Determine the (x, y) coordinate at the center of the cell enclosing the given text.  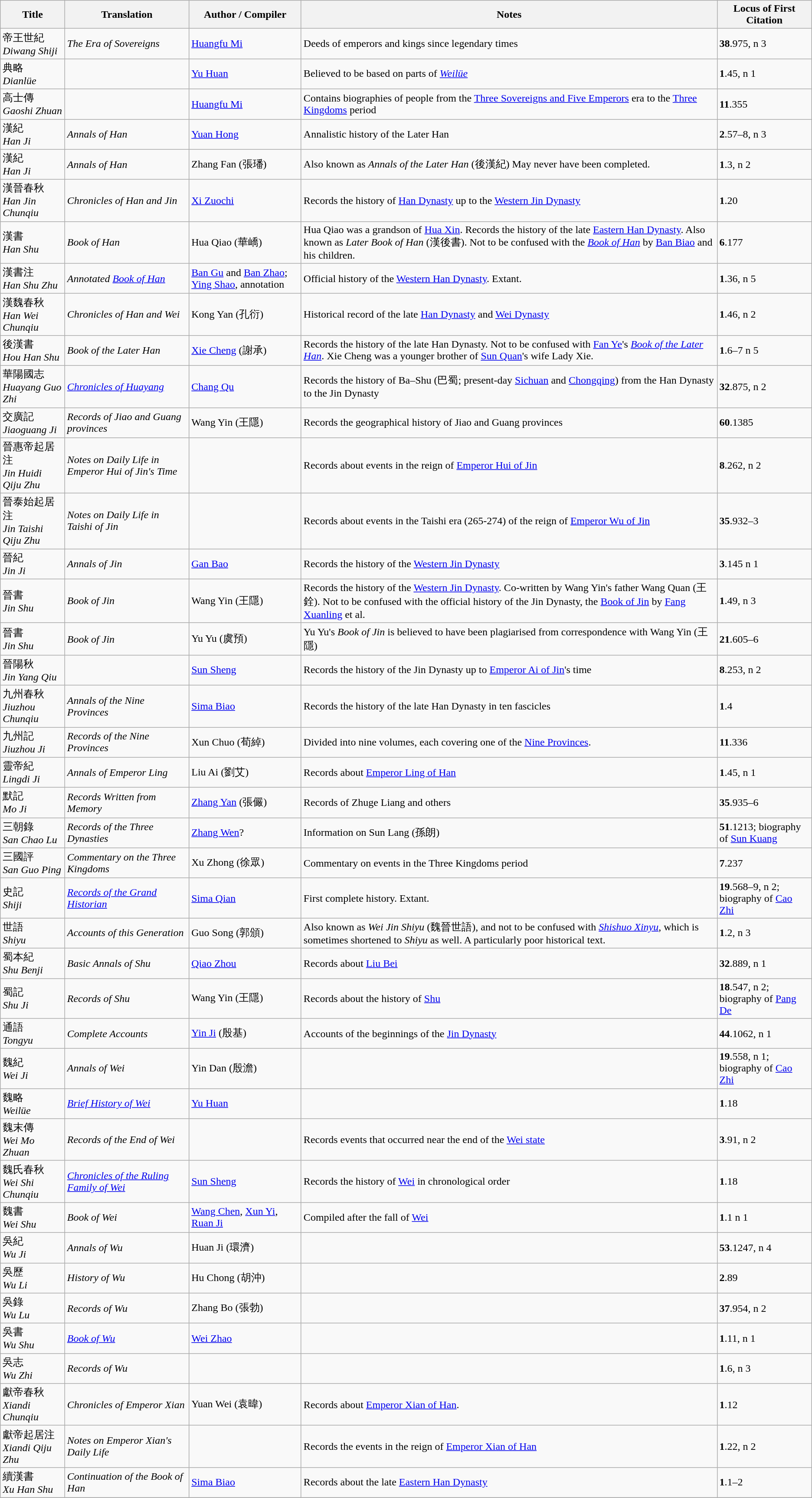
Notes (509, 15)
Annals of the Nine Provinces (127, 706)
35.932–3 (764, 521)
Chronicles of the Ruling Family of Wei (127, 1181)
6.177 (764, 242)
2.89 (764, 1278)
Compiled after the fall of Wei (509, 1218)
漢魏春秋 Han Wei Chunqiu (33, 314)
35.935–6 (764, 803)
交廣記 Jiaoguang Ji (33, 423)
1.4 (764, 706)
晉陽秋 Jin Yang Qiu (33, 670)
Records about Liu Bei (509, 963)
吳錄 Wu Lu (33, 1308)
Official history of the Western Han Dynasty. Extant. (509, 279)
魏略 Weilüe (33, 1104)
Wang Chen, Xun Yi, Ruan Ji (246, 1218)
Annalistic history of the Later Han (509, 134)
Guo Song (郭頒) (246, 933)
1.6–7 n 5 (764, 351)
1.20 (764, 200)
44.1062, n 1 (764, 1034)
21.605–6 (764, 639)
Chronicles of Han and Jin (127, 200)
7.237 (764, 863)
Commentary on the Three Kingdoms (127, 863)
2.57–8, n 3 (764, 134)
魏紀 Wei Ji (33, 1068)
Notes on Emperor Xian's Daily Life (127, 1447)
51.1213; biography of Sun Kuang (764, 833)
晉惠帝起居注 Jin Huidi Qiju Zhu (33, 466)
Yuan Wei (袁暐) (246, 1404)
Book of Wei (127, 1218)
Sima Qian (246, 898)
History of Wu (127, 1278)
Hua Qiao (華嶠) (246, 242)
Records of the Grand Historian (127, 898)
Zhang Bo (張勃) (246, 1308)
Yu Yu's Book of Jin is believed to have been plagiarised from correspondence with Wang Yin (王隱) (509, 639)
獻帝起居注 Xiandi Qiju Zhu (33, 1447)
高士傳 Gaoshi Zhuan (33, 104)
1.36, n 5 (764, 279)
Chronicles of Emperor Xian (127, 1404)
Believed to be based on parts of Weilüe (509, 74)
Annals of Wu (127, 1248)
吳志 Wu Zhi (33, 1369)
獻帝春秋 Xiandi Chunqiu (33, 1404)
Basic Annals of Shu (127, 963)
Annotated Book of Han (127, 279)
Notes on Daily Life in Emperor Hui of Jin's Time (127, 466)
Records the events in the reign of Emperor Xian of Han (509, 1447)
Records about Emperor Ling of Han (509, 772)
Accounts of the beginnings of the Jin Dynasty (509, 1034)
Author / Compiler (246, 15)
吳歷 Wu Li (33, 1278)
Title (33, 15)
Yuan Hong (246, 134)
Chronicles of Huayang (127, 386)
默記 Mo Ji (33, 803)
Annals of Jin (127, 564)
Kong Yan (孔衍) (246, 314)
The Era of Sovereigns (127, 44)
3.145 n 1 (764, 564)
37.954, n 2 (764, 1308)
晉泰始起居注 Jin Taishi Qiju Zhu (33, 521)
帝王世紀 Diwang Shiji (33, 44)
Hu Chong (胡沖) (246, 1278)
1.1–2 (764, 1482)
漢晉春秋 Han Jin Chunqiu (33, 200)
Zhang Wen? (246, 833)
Book of Han (127, 242)
1.3, n 2 (764, 164)
Records of the Nine Provinces (127, 742)
Records the history of the Western Jin Dynasty (509, 564)
Complete Accounts (127, 1034)
11.336 (764, 742)
九州記 Jiuzhou Ji (33, 742)
Wei Zhao (246, 1338)
1.46, n 2 (764, 314)
Records of Zhuge Liang and others (509, 803)
Records of Shu (127, 998)
Annals of Emperor Ling (127, 772)
8.262, n 2 (764, 466)
魏書 Wei Shu (33, 1218)
1.12 (764, 1404)
漢書注 Han Shu Zhu (33, 279)
Zhang Fan (張璠) (246, 164)
靈帝紀 Lingdi Ji (33, 772)
吳紀 Wu Ji (33, 1248)
Book of Wu (127, 1338)
史記 Shiji (33, 898)
Yu Yu (虞預) (246, 639)
Locus of First Citation (764, 15)
Records the history of the late Han Dynasty in ten fascicles (509, 706)
蜀記 Shu Ji (33, 998)
Zhang Yan (張儼) (246, 803)
First complete history. Extant. (509, 898)
Huan Ji (環濟) (246, 1248)
Historical record of the late Han Dynasty and Wei Dynasty (509, 314)
19.568–9, n 2; biography of Cao Zhi (764, 898)
Chang Qu (246, 386)
38.975, n 3 (764, 44)
Xun Chuo (荀綽) (246, 742)
1.49, n 3 (764, 601)
Commentary on events in the Three Kingdoms period (509, 863)
60.1385 (764, 423)
3.91, n 2 (764, 1140)
11.355 (764, 104)
九州春秋 Jiuzhou Chunqiu (33, 706)
1.1 n 1 (764, 1218)
三朝錄 San Chao Lu (33, 833)
Yin Ji (殷基) (246, 1034)
Also known as Annals of the Later Han (後漢紀) May never have been completed. (509, 164)
Information on Sun Lang (孫朗) (509, 833)
8.253, n 2 (764, 670)
Divided into nine volumes, each covering one of the Nine Provinces. (509, 742)
世語 Shiyu (33, 933)
Records about the late Eastern Han Dynasty (509, 1482)
Records the geographical history of Jiao and Guang provinces (509, 423)
晉紀 Jin Ji (33, 564)
Deeds of emperors and kings since legendary times (509, 44)
53.1247, n 4 (764, 1248)
Brief History of Wei (127, 1104)
Yin Dan (殷澹) (246, 1068)
1.22, n 2 (764, 1447)
Records of Jiao and Guang provinces (127, 423)
Qiao Zhou (246, 963)
19.558, n 1; biography of Cao Zhi (764, 1068)
魏末傳 Wei Mo Zhuan (33, 1140)
Records about Emperor Xian of Han. (509, 1404)
32.875, n 2 (764, 386)
Annals of Wei (127, 1068)
後漢書 Hou Han Shu (33, 351)
典略 Dianlüe (33, 74)
Records events that occurred near the end of the Wei state (509, 1140)
32.889, n 1 (764, 963)
Records of the End of Wei (127, 1140)
Book of the Later Han (127, 351)
Gan Bao (246, 564)
Records about events in the reign of Emperor Hui of Jin (509, 466)
Xie Cheng (謝承) (246, 351)
漢書 Han Shu (33, 242)
吳書 Wu Shu (33, 1338)
華陽國志 Huayang Guo Zhi (33, 386)
Records the history of the Jin Dynasty up to Emperor Ai of Jin's time (509, 670)
Records about the history of Shu (509, 998)
1.11, n 1 (764, 1338)
Records of the Three Dynasties (127, 833)
1.6, n 3 (764, 1369)
Liu Ai (劉艾) (246, 772)
魏氏春秋 Wei Shi Chunqiu (33, 1181)
Records the history of Ba–Shu (巴蜀; present-day Sichuan and Chongqing) from the Han Dynasty to the Jin Dynasty (509, 386)
通語 Tongyu (33, 1034)
Contains biographies of people from the Three Sovereigns and Five Emperors era to the Three Kingdoms period (509, 104)
Chronicles of Han and Wei (127, 314)
Continuation of the Book of Han (127, 1482)
Xi Zuochi (246, 200)
Accounts of this Generation (127, 933)
1.2, n 3 (764, 933)
Xu Zhong (徐眾) (246, 863)
Records the history of Wei in chronological order (509, 1181)
18.547, n 2; biography of Pang De (764, 998)
蜀本紀 Shu Benji (33, 963)
Records the history of Han Dynasty up to the Western Jin Dynasty (509, 200)
Records Written from Memory (127, 803)
Translation (127, 15)
三國評 San Guo Ping (33, 863)
Notes on Daily Life in Taishi of Jin (127, 521)
Records about events in the Taishi era (265-274) of the reign of Emperor Wu of Jin (509, 521)
續漢書 Xu Han Shu (33, 1482)
Ban Gu and Ban Zhao; Ying Shao, annotation (246, 279)
